Provide the (x, y) coordinate of the cell's center where the given text is located.  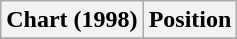
Position (190, 20)
Chart (1998) (72, 20)
